Detect which cell encompasses the target text, then output its [X, Y] center coordinate. 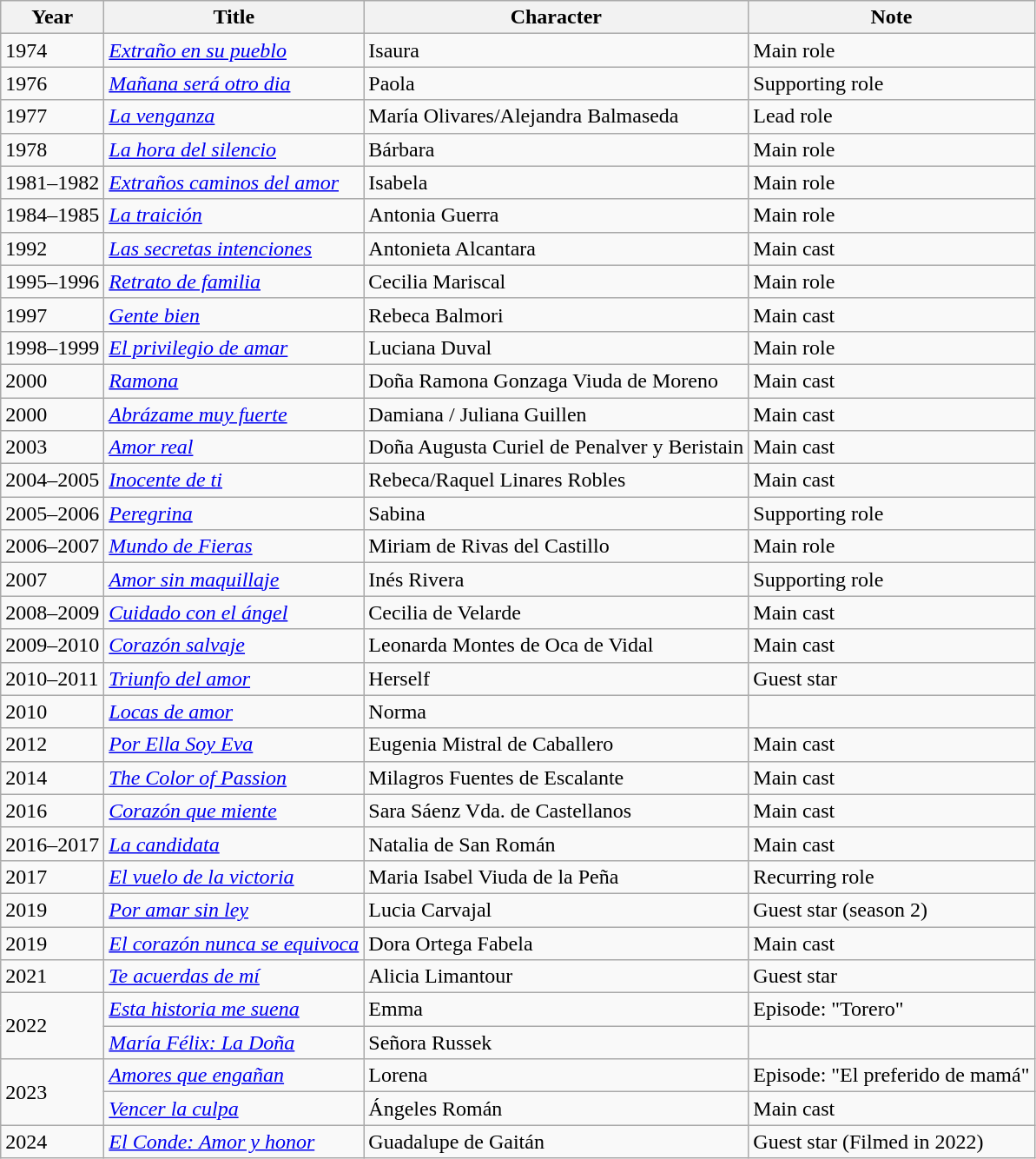
1976 [52, 83]
Lead role [891, 116]
1974 [52, 50]
Peregrina [234, 513]
Amores que engañan [234, 1076]
Mundo de Fieras [234, 546]
El privilegio de amar [234, 348]
Retrato de familia [234, 281]
Cuidado con el ángel [234, 613]
2005–2006 [52, 513]
2003 [52, 447]
Te acuerdas de mí [234, 977]
2009–2010 [52, 646]
Maria Isabel Viuda de la Peña [556, 877]
María Félix: La Doña [234, 1043]
2022 [52, 1026]
Isaura [556, 50]
Eugenia Mistral de Caballero [556, 745]
Title [234, 17]
Señora Russek [556, 1043]
Dora Ortega Fabela [556, 943]
Guadalupe de Gaitán [556, 1142]
Herself [556, 679]
El vuelo de la victoria [234, 877]
Episode: "Torero" [891, 1010]
2007 [52, 579]
Doña Ramona Gonzaga Viuda de Moreno [556, 381]
Episode: "El preferido de mamá" [891, 1076]
Vencer la culpa [234, 1109]
1978 [52, 149]
Character [556, 17]
Year [52, 17]
Luciana Duval [556, 348]
Corazón salvaje [234, 646]
Alicia Limantour [556, 977]
María Olivares/Alejandra Balmaseda [556, 116]
Extraño en su pueblo [234, 50]
Inés Rivera [556, 579]
La venganza [234, 116]
1984–1985 [52, 215]
1998–1999 [52, 348]
Emma [556, 1010]
2017 [52, 877]
El corazón nunca se equivoca [234, 943]
2016 [52, 811]
Lorena [556, 1076]
Doña Augusta Curiel de Penalver y Beristain [556, 447]
2010–2011 [52, 679]
Rebeca Balmori [556, 315]
Corazón que miente [234, 811]
Guest star (Filmed in 2022) [891, 1142]
Antonia Guerra [556, 215]
The Color of Passion [234, 778]
Milagros Fuentes de Escalante [556, 778]
Leonarda Montes de Oca de Vidal [556, 646]
2014 [52, 778]
1981–1982 [52, 182]
Triunfo del amor [234, 679]
Extraños caminos del amor [234, 182]
1977 [52, 116]
Sara Sáenz Vda. de Castellanos [556, 811]
2023 [52, 1092]
Mañana será otro dia [234, 83]
Abrázame muy fuerte [234, 414]
Miriam de Rivas del Castillo [556, 546]
2008–2009 [52, 613]
2024 [52, 1142]
Norma [556, 712]
Guest star (season 2) [891, 910]
Cecilia de Velarde [556, 613]
2006–2007 [52, 546]
1997 [52, 315]
El Conde: Amor y honor [234, 1142]
Gente bien [234, 315]
1995–1996 [52, 281]
Note [891, 17]
2004–2005 [52, 480]
Por amar sin ley [234, 910]
2010 [52, 712]
Damiana / Juliana Guillen [556, 414]
2021 [52, 977]
Sabina [556, 513]
Amor sin maquillaje [234, 579]
2012 [52, 745]
2016–2017 [52, 844]
Antonieta Alcantara [556, 248]
Locas de amor [234, 712]
Ángeles Román [556, 1109]
Esta historia me suena [234, 1010]
Cecilia Mariscal [556, 281]
Amor real [234, 447]
Inocente de ti [234, 480]
Natalia de San Román [556, 844]
La hora del silencio [234, 149]
Las secretas intenciones [234, 248]
Recurring role [891, 877]
Ramona [234, 381]
Lucia Carvajal [556, 910]
Isabela [556, 182]
Por Ella Soy Eva [234, 745]
Bárbara [556, 149]
1992 [52, 248]
La candidata [234, 844]
La traición [234, 215]
Rebeca/Raquel Linares Robles [556, 480]
Paola [556, 83]
